Determine the [x, y] coordinate at the center of the cell enclosing the given text.  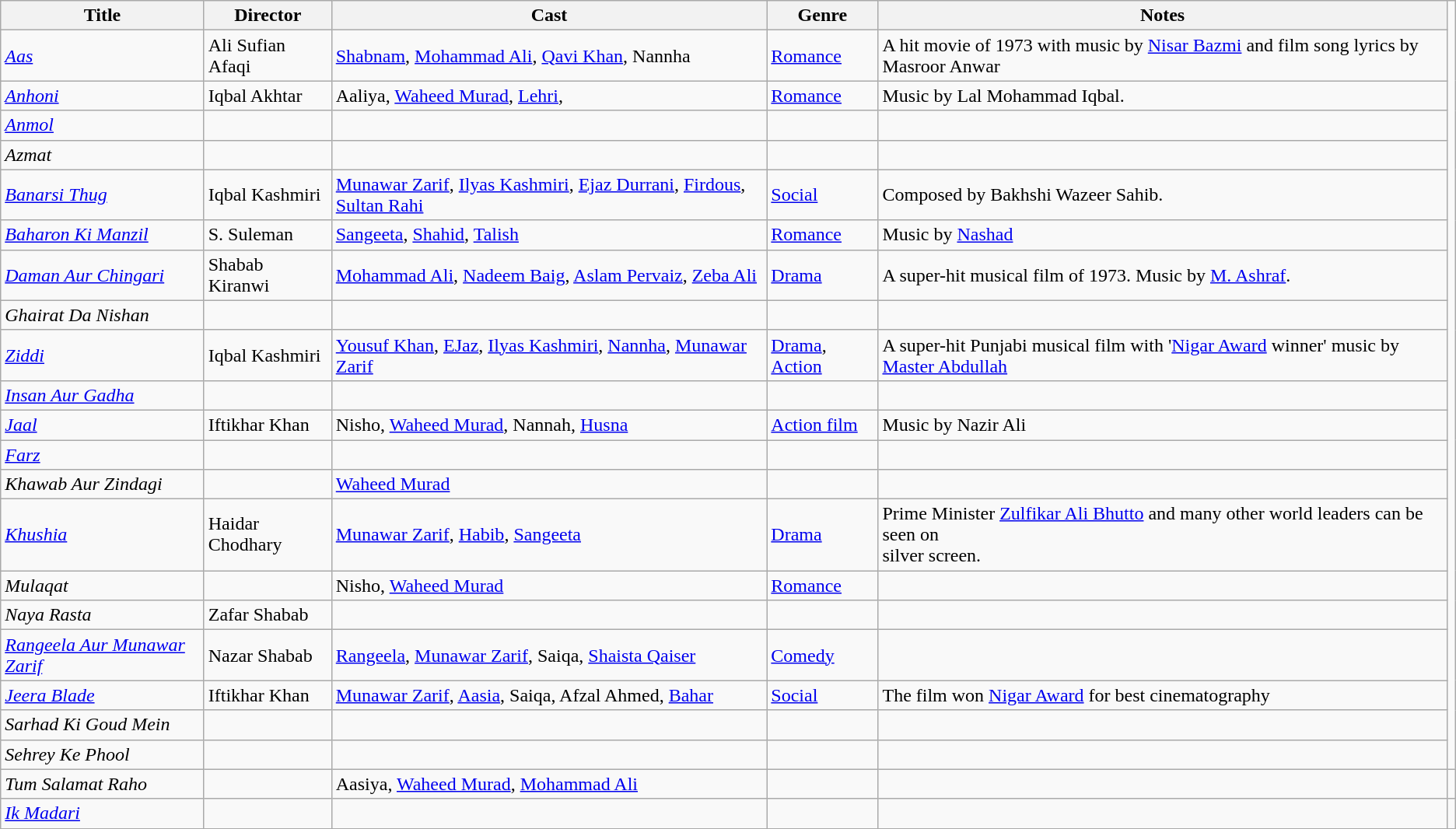
Rangeela Aur Munawar Zarif [103, 655]
Iqbal Akhtar [268, 96]
Munawar Zarif, Habib, Sangeeta [549, 535]
Nazar Shabab [268, 655]
A hit movie of 1973 with music by Nisar Bazmi and film song lyrics by Masroor Anwar [1162, 56]
Waheed Murad [549, 484]
Naya Rasta [103, 615]
Music by Lal Mohammad Iqbal. [1162, 96]
Notes [1162, 16]
Khawab Aur Zindagi [103, 484]
Title [103, 16]
Banarsi Thug [103, 194]
Daman Aur Chingari [103, 275]
Shabnam, Mohammad Ali, Qavi Khan, Nannha [549, 56]
Tum Salamat Raho [103, 784]
Mulaqat [103, 586]
A super-hit musical film of 1973. Music by M. Ashraf. [1162, 275]
Jaal [103, 425]
Prime Minister Zulfikar Ali Bhutto and many other world leaders can be seen onsilver screen. [1162, 535]
Action film [823, 425]
Munawar Zarif, Ilyas Kashmiri, Ejaz Durrani, Firdous, Sultan Rahi [549, 194]
Baharon Ki Manzil [103, 235]
Azmat [103, 155]
Aasiya, Waheed Murad, Mohammad Ali [549, 784]
Ali Sufian Afaqi [268, 56]
Munawar Zarif, Aasia, Saiqa, Afzal Ahmed, Bahar [549, 695]
Drama, Action [823, 355]
Yousuf Khan, EJaz, Ilyas Kashmiri, Nannha, Munawar Zarif [549, 355]
Genre [823, 16]
Insan Aur Gadha [103, 395]
Aaliya, Waheed Murad, Lehri, [549, 96]
Sarhad Ki Goud Mein [103, 725]
Ghairat Da Nishan [103, 315]
Aas [103, 56]
Ik Madari [103, 813]
Comedy [823, 655]
Sehrey Ke Phool [103, 754]
A super-hit Punjabi musical film with 'Nigar Award winner' music by Master Abdullah [1162, 355]
Jeera Blade [103, 695]
Nisho, Waheed Murad, Nannah, Husna [549, 425]
Mohammad Ali, Nadeem Baig, Aslam Pervaiz, Zeba Ali [549, 275]
Sangeeta, Shahid, Talish [549, 235]
Rangeela, Munawar Zarif, Saiqa, Shaista Qaiser [549, 655]
Nisho, Waheed Murad [549, 586]
Khushia [103, 535]
Cast [549, 16]
The film won Nigar Award for best cinematography [1162, 695]
Ziddi [103, 355]
Anmol [103, 125]
Composed by Bakhshi Wazeer Sahib. [1162, 194]
Director [268, 16]
Zafar Shabab [268, 615]
Haidar Chodhary [268, 535]
Shabab Kiranwi [268, 275]
Anhoni [103, 96]
S. Suleman [268, 235]
Music by Nazir Ali [1162, 425]
Music by Nashad [1162, 235]
Farz [103, 455]
